Locate the cell with the specified text and output its (x, y) center coordinate. 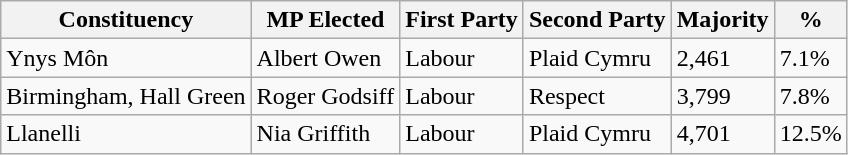
Respect (597, 96)
First Party (462, 20)
Second Party (597, 20)
7.8% (810, 96)
% (810, 20)
Llanelli (126, 134)
MP Elected (326, 20)
Constituency (126, 20)
Majority (722, 20)
3,799 (722, 96)
Birmingham, Hall Green (126, 96)
Roger Godsiff (326, 96)
4,701 (722, 134)
Nia Griffith (326, 134)
Ynys Môn (126, 58)
2,461 (722, 58)
12.5% (810, 134)
Albert Owen (326, 58)
7.1% (810, 58)
